Return (X, Y) of the center of cell containing provided text 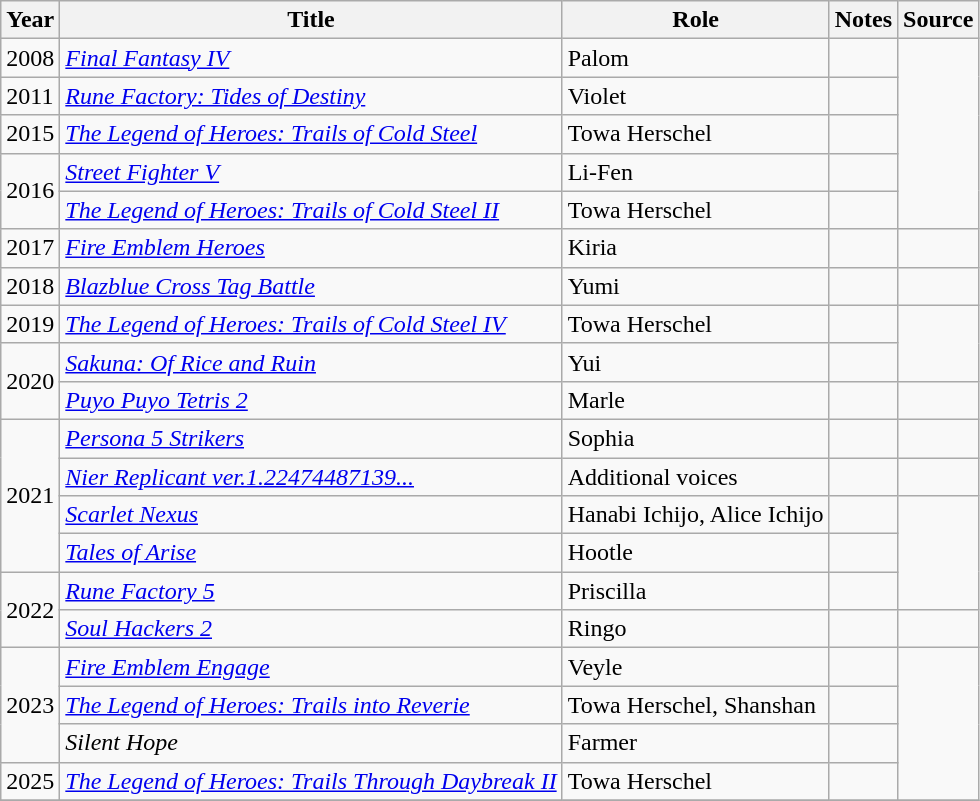
Rune Factory: Tides of Destiny (311, 96)
Priscilla (696, 591)
Ringo (696, 629)
Title (311, 20)
2018 (30, 286)
Towa Herschel, Shanshan (696, 705)
2025 (30, 781)
2021 (30, 495)
2016 (30, 191)
Year (30, 20)
Role (696, 20)
Nier Replicant ver.1.22474487139... (311, 477)
Tales of Arise (311, 553)
Scarlet Nexus (311, 515)
2008 (30, 58)
The Legend of Heroes: Trails of Cold Steel II (311, 210)
2023 (30, 705)
2011 (30, 96)
The Legend of Heroes: Trails of Cold Steel IV (311, 324)
2015 (30, 134)
Rune Factory 5 (311, 591)
Kiria (696, 248)
Yui (696, 362)
Marle (696, 400)
Final Fantasy IV (311, 58)
The Legend of Heroes: Trails Through Daybreak II (311, 781)
Silent Hope (311, 743)
Source (938, 20)
Fire Emblem Engage (311, 667)
Fire Emblem Heroes (311, 248)
Soul Hackers 2 (311, 629)
Sakuna: Of Rice and Ruin (311, 362)
Violet (696, 96)
Farmer (696, 743)
Persona 5 Strikers (311, 438)
Palom (696, 58)
Sophia (696, 438)
2019 (30, 324)
Hanabi Ichijo, Alice Ichijo (696, 515)
2020 (30, 381)
2017 (30, 248)
Puyo Puyo Tetris 2 (311, 400)
Veyle (696, 667)
Additional voices (696, 477)
The Legend of Heroes: Trails into Reverie (311, 705)
Yumi (696, 286)
Li-Fen (696, 172)
Blazblue Cross Tag Battle (311, 286)
The Legend of Heroes: Trails of Cold Steel (311, 134)
Notes (863, 20)
2022 (30, 610)
Hootle (696, 553)
Street Fighter V (311, 172)
